Output the (X, Y) coordinate of the center of the cell containing the given text.  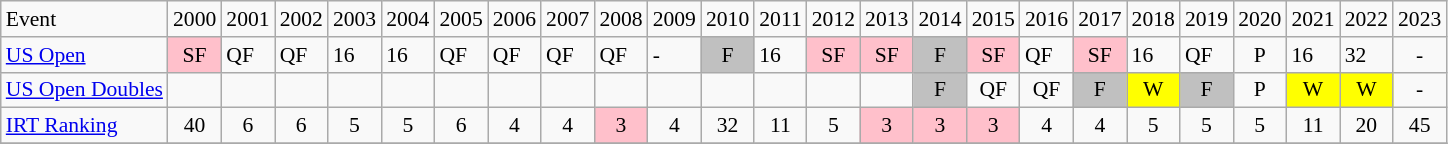
2020 (1260, 19)
2013 (886, 19)
2019 (1206, 19)
US Open (84, 55)
20 (1366, 126)
2018 (1154, 19)
2006 (514, 19)
40 (194, 126)
2012 (834, 19)
2002 (302, 19)
45 (1420, 126)
2022 (1366, 19)
2005 (460, 19)
2007 (568, 19)
2021 (1312, 19)
2023 (1420, 19)
2016 (1046, 19)
2010 (728, 19)
2017 (1100, 19)
2004 (408, 19)
2000 (194, 19)
Event (84, 19)
2003 (354, 19)
2008 (620, 19)
IRT Ranking (84, 126)
2011 (780, 19)
2001 (248, 19)
2015 (994, 19)
2009 (674, 19)
2014 (940, 19)
US Open Doubles (84, 90)
